Return the (x, y) coordinate for the center point of the cell that contains the specified text.  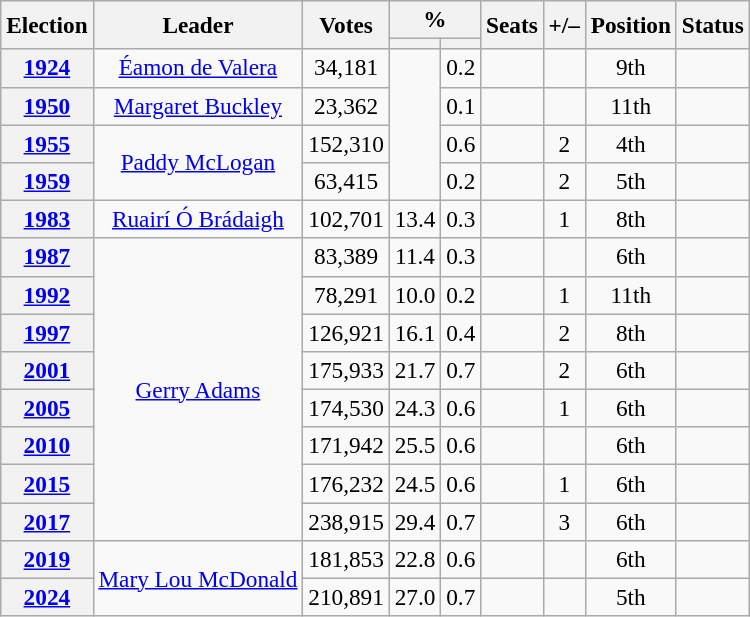
Status (712, 24)
2010 (47, 446)
1983 (47, 219)
78,291 (346, 295)
1924 (47, 68)
13.4 (415, 219)
+/– (564, 24)
2024 (47, 597)
Leader (198, 24)
Election (47, 24)
24.5 (415, 483)
0.1 (461, 106)
102,701 (346, 219)
21.7 (415, 370)
3 (564, 521)
238,915 (346, 521)
210,891 (346, 597)
0.4 (461, 332)
16.1 (415, 332)
25.5 (415, 446)
2005 (47, 408)
152,310 (346, 143)
Votes (346, 24)
1987 (47, 257)
10.0 (415, 295)
1992 (47, 295)
2015 (47, 483)
174,530 (346, 408)
2001 (47, 370)
11.4 (415, 257)
34,181 (346, 68)
% (434, 19)
2019 (47, 559)
29.4 (415, 521)
2017 (47, 521)
27.0 (415, 597)
9th (630, 68)
176,232 (346, 483)
Paddy McLogan (198, 162)
181,853 (346, 559)
Mary Lou McDonald (198, 578)
Gerry Adams (198, 389)
24.3 (415, 408)
63,415 (346, 181)
22.8 (415, 559)
1997 (47, 332)
Position (630, 24)
Seats (512, 24)
83,389 (346, 257)
23,362 (346, 106)
Margaret Buckley (198, 106)
175,933 (346, 370)
171,942 (346, 446)
126,921 (346, 332)
4th (630, 143)
1955 (47, 143)
1959 (47, 181)
Éamon de Valera (198, 68)
Ruairí Ó Brádaigh (198, 219)
1950 (47, 106)
